Capture the cell that displays the provided text and extract its (X, Y) central coordinate. 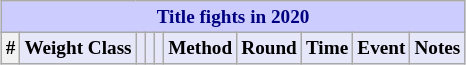
Event (382, 48)
Round (270, 48)
# (10, 48)
Notes (438, 48)
Time (326, 48)
Title fights in 2020 (233, 17)
Weight Class (78, 48)
Method (200, 48)
